Return the [X, Y] coordinate for the center point of the cell that contains the specified text.  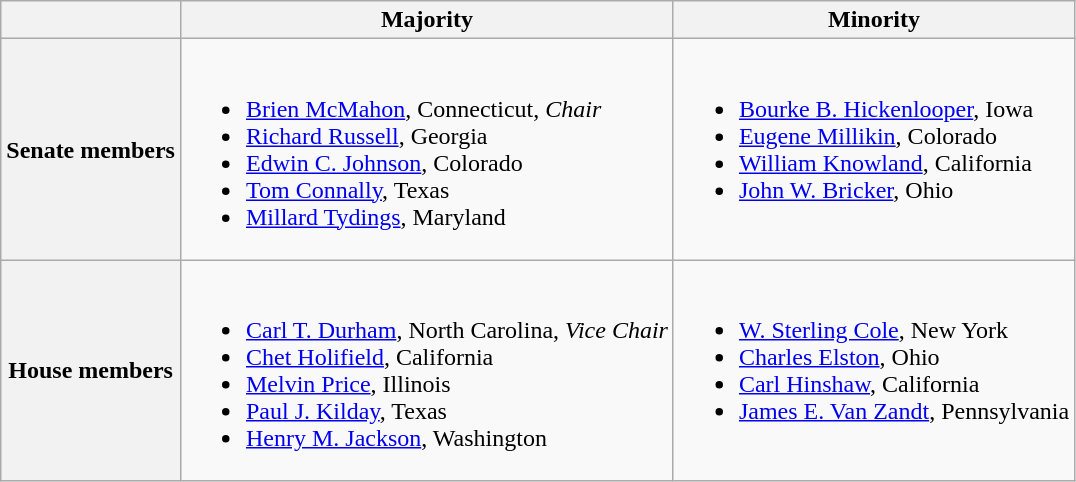
Bourke B. Hickenlooper, IowaEugene Millikin, ColoradoWilliam Knowland, CaliforniaJohn W. Bricker, Ohio [874, 150]
Minority [874, 20]
W. Sterling Cole, New YorkCharles Elston, OhioCarl Hinshaw, CaliforniaJames E. Van Zandt, Pennsylvania [874, 370]
Carl T. Durham, North Carolina, Vice ChairChet Holifield, CaliforniaMelvin Price, IllinoisPaul J. Kilday, TexasHenry M. Jackson, Washington [426, 370]
Brien McMahon, Connecticut, ChairRichard Russell, GeorgiaEdwin C. Johnson, ColoradoTom Connally, TexasMillard Tydings, Maryland [426, 150]
Senate members [91, 150]
Majority [426, 20]
House members [91, 370]
